Provide the (X, Y) coordinate of the cell's center where the given text is located.  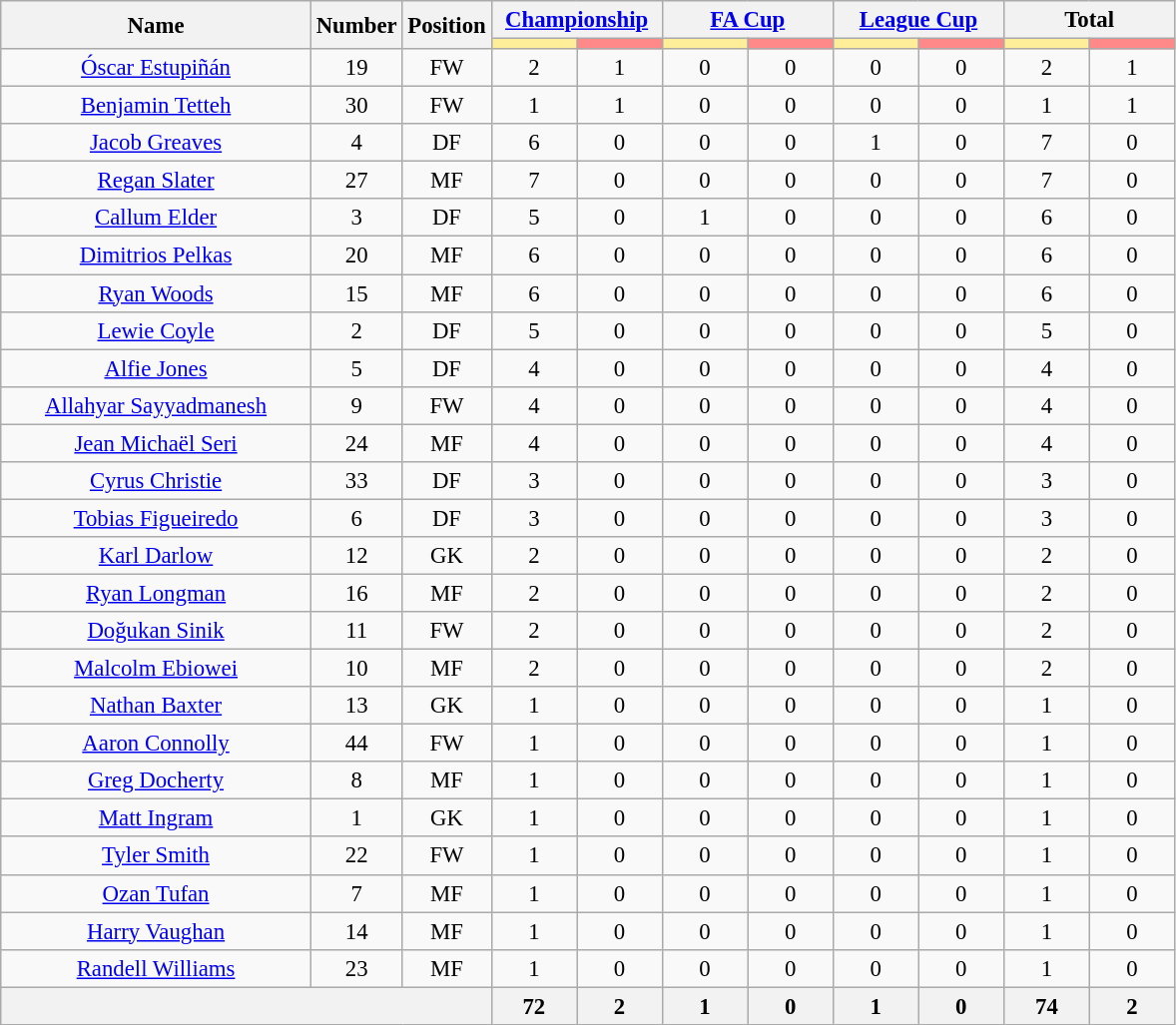
Randell Williams (156, 968)
Lewie Coyle (156, 330)
Karl Darlow (156, 556)
Doğukan Sinik (156, 631)
Championship (577, 20)
Cyrus Christie (156, 481)
23 (356, 968)
Óscar Estupiñán (156, 68)
Nathan Baxter (156, 706)
Alfie Jones (156, 368)
Ozan Tufan (156, 893)
8 (356, 780)
72 (534, 1006)
Tobias Figueiredo (156, 518)
9 (356, 405)
Regan Slater (156, 181)
Jean Michaël Seri (156, 443)
Number (356, 25)
30 (356, 106)
22 (356, 856)
Malcolm Ebiowei (156, 669)
Jacob Greaves (156, 143)
74 (1047, 1006)
Aaron Connolly (156, 744)
16 (356, 593)
12 (356, 556)
27 (356, 181)
FA Cup (747, 20)
44 (356, 744)
20 (356, 256)
Tyler Smith (156, 856)
Matt Ingram (156, 818)
League Cup (918, 20)
Benjamin Tetteh (156, 106)
11 (356, 631)
24 (356, 443)
Position (447, 25)
Allahyar Sayyadmanesh (156, 405)
Harry Vaughan (156, 931)
Ryan Longman (156, 593)
19 (356, 68)
Name (156, 25)
Greg Docherty (156, 780)
14 (356, 931)
10 (356, 669)
15 (356, 293)
Callum Elder (156, 219)
Ryan Woods (156, 293)
33 (356, 481)
Total (1090, 20)
Dimitrios Pelkas (156, 256)
13 (356, 706)
